Find where the given text appears and provide that cell's center as (X, Y) coordinate. 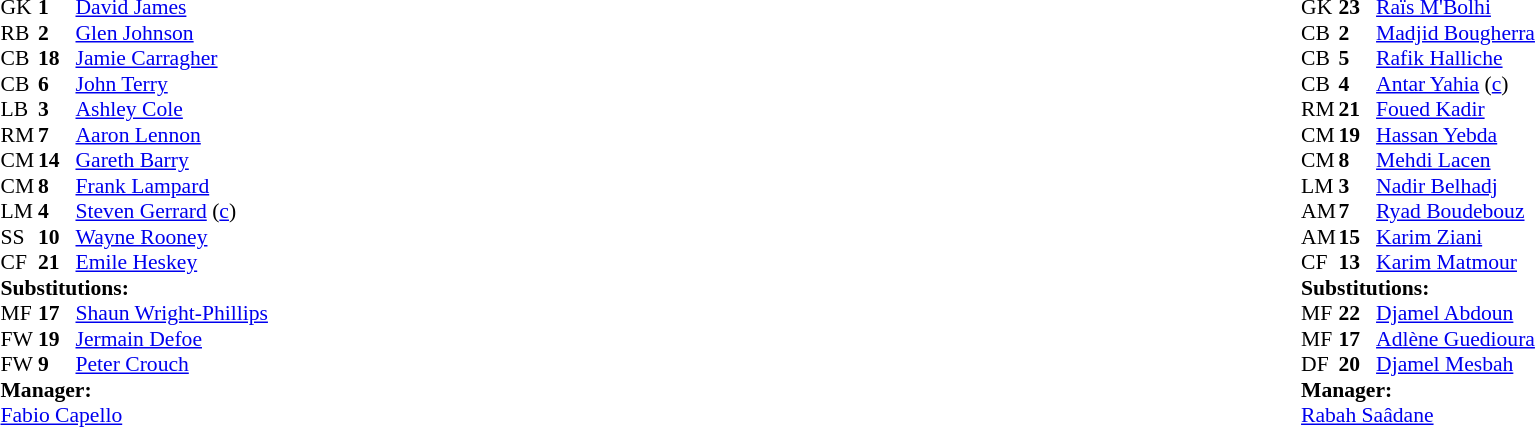
LB (19, 109)
Madjid Bougherra (1456, 33)
Glen Johnson (172, 33)
Shaun Wright-Phillips (172, 313)
Emile Heskey (172, 263)
Adlène Guedioura (1456, 339)
RB (19, 33)
Peter Crouch (172, 365)
Nadir Belhadj (1456, 186)
Rafik Halliche (1456, 59)
Frank Lampard (172, 186)
13 (1358, 263)
DF (1320, 365)
Foued Kadir (1456, 109)
5 (1358, 59)
6 (57, 84)
Karim Matmour (1456, 263)
Steven Gerrard (c) (172, 211)
Ryad Boudebouz (1456, 211)
Hassan Yebda (1456, 135)
Antar Yahia (c) (1456, 84)
SS (19, 237)
John Terry (172, 84)
15 (1358, 237)
Aaron Lennon (172, 135)
Mehdi Lacen (1456, 161)
Jamie Carragher (172, 59)
Ashley Cole (172, 109)
9 (57, 365)
22 (1358, 313)
Karim Ziani (1456, 237)
Jermain Defoe (172, 339)
18 (57, 59)
Djamel Abdoun (1456, 313)
Wayne Rooney (172, 237)
20 (1358, 365)
10 (57, 237)
14 (57, 161)
Djamel Mesbah (1456, 365)
Gareth Barry (172, 161)
